Locate the cell with the specified text and output its (X, Y) center coordinate. 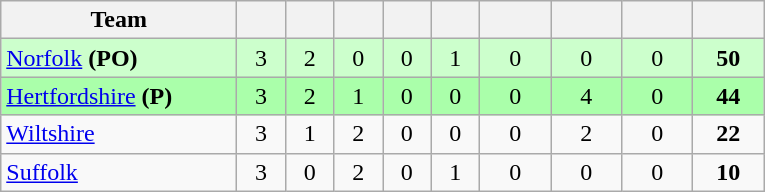
Hertfordshire (P) (119, 96)
4 (586, 96)
Norfolk (PO) (119, 58)
Suffolk (119, 172)
Wiltshire (119, 134)
Team (119, 20)
50 (728, 58)
44 (728, 96)
10 (728, 172)
22 (728, 134)
